Capture the cell that displays the provided text and extract its [X, Y] central coordinate. 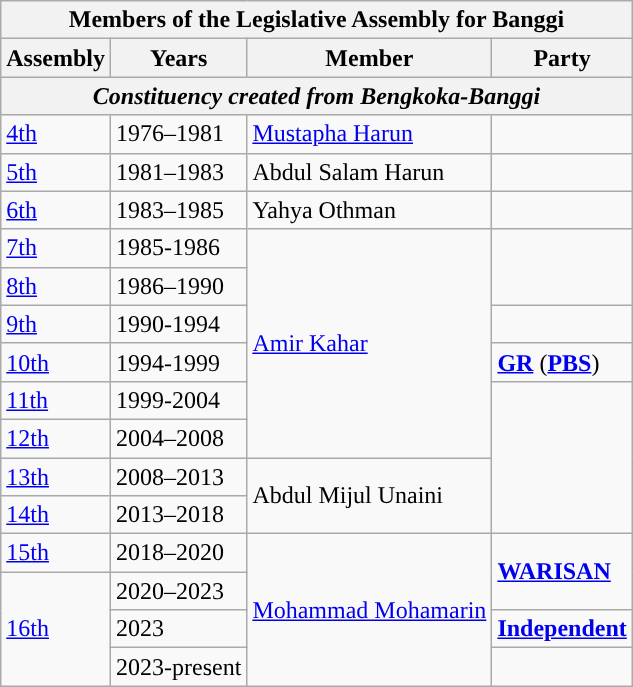
7th [56, 248]
15th [56, 553]
1976–1981 [178, 134]
Abdul Salam Harun [370, 172]
1986–1990 [178, 286]
Yahya Othman [370, 210]
Constituency created from Bengkoka-Banggi [317, 96]
Party [562, 58]
Amir Kahar [370, 343]
6th [56, 210]
16th [56, 629]
1981–1983 [178, 172]
2023 [178, 629]
2023-present [178, 667]
1983–1985 [178, 210]
WARISAN [562, 572]
Mohammad Mohamarin [370, 610]
Member [370, 58]
Assembly [56, 58]
2020–2023 [178, 591]
Independent [562, 629]
1994-1999 [178, 362]
1985-1986 [178, 248]
Abdul Mijul Unaini [370, 496]
9th [56, 324]
1999-2004 [178, 400]
2013–2018 [178, 515]
Years [178, 58]
8th [56, 286]
Members of the Legislative Assembly for Banggi [317, 20]
11th [56, 400]
1990-1994 [178, 324]
12th [56, 438]
2004–2008 [178, 438]
4th [56, 134]
2018–2020 [178, 553]
2008–2013 [178, 477]
14th [56, 515]
GR (PBS) [562, 362]
5th [56, 172]
10th [56, 362]
13th [56, 477]
Mustapha Harun [370, 134]
